Capture the cell that displays the provided text and extract its (X, Y) central coordinate. 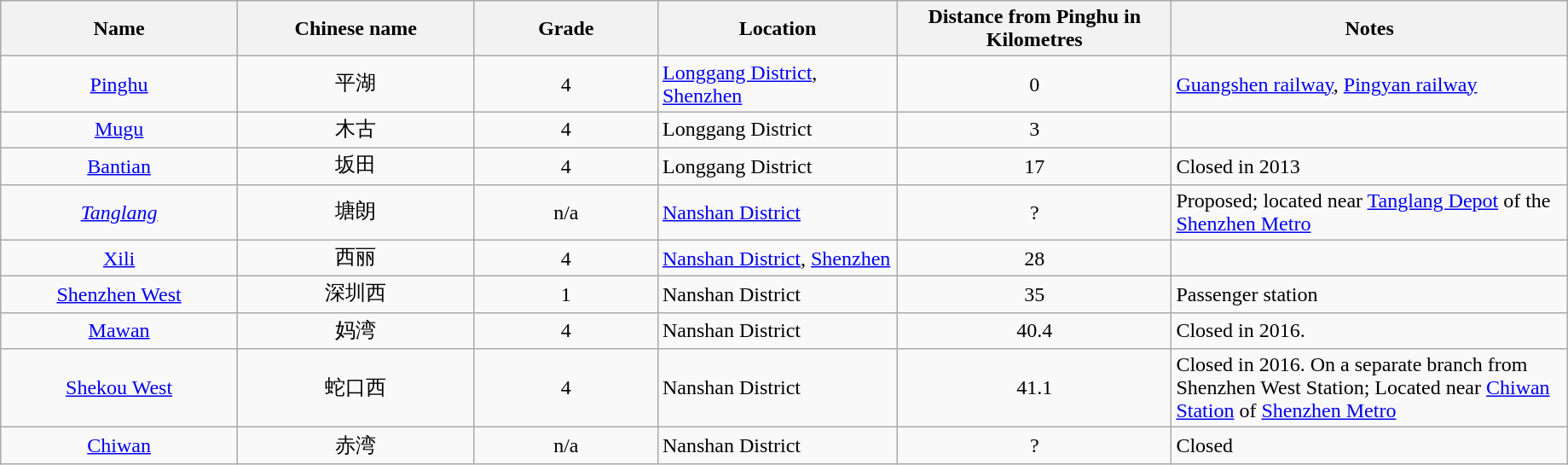
Nanshan District, Shenzhen (778, 258)
Closed in 2016. On a separate branch from Shenzhen West Station; Located near Chiwan Station of Shenzhen Metro (1369, 388)
蛇口西 (356, 388)
妈湾 (356, 331)
Shekou West (119, 388)
Longgang District, Shenzhen (778, 84)
Bantian (119, 166)
Xili (119, 258)
Mawan (119, 331)
Notes (1369, 29)
Guangshen railway, Pingyan railway (1369, 84)
Closed in 2016. (1369, 331)
赤湾 (356, 445)
17 (1035, 166)
Tanglang (119, 212)
塘朗 (356, 212)
深圳西 (356, 295)
Chinese name (356, 29)
Name (119, 29)
Mugu (119, 130)
Closed (1369, 445)
Proposed; located near Tanglang Depot of the Shenzhen Metro (1369, 212)
坂田 (356, 166)
41.1 (1035, 388)
1 (566, 295)
Closed in 2013 (1369, 166)
Pinghu (119, 84)
Distance from Pinghu in Kilometres (1035, 29)
平湖 (356, 84)
Chiwan (119, 445)
35 (1035, 295)
Passenger station (1369, 295)
3 (1035, 130)
西丽 (356, 258)
40.4 (1035, 331)
Grade (566, 29)
0 (1035, 84)
木古 (356, 130)
Location (778, 29)
28 (1035, 258)
Shenzhen West (119, 295)
